From the cell containing the given text, extract its center point as (X, Y) coordinate. 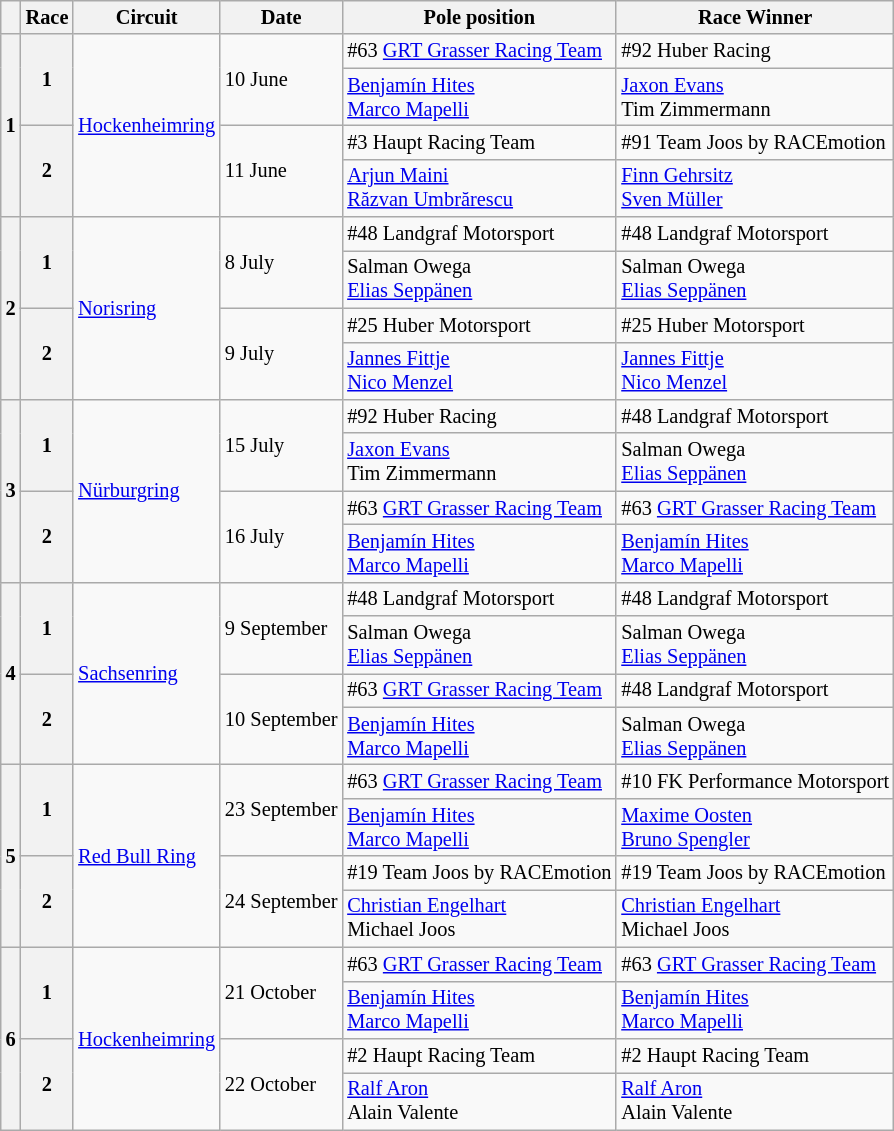
Nürburgring (146, 490)
24 September (281, 902)
Sachsenring (146, 674)
23 September (281, 810)
10 September (281, 718)
Date (281, 17)
Red Bull Ring (146, 856)
Norisring (146, 308)
Circuit (146, 17)
Race (48, 17)
16 July (281, 536)
Arjun Maini Răzvan Umbrărescu (479, 188)
5 (11, 856)
#10 FK Performance Motorsport (755, 781)
21 October (281, 992)
#3 Haupt Racing Team (479, 142)
9 July (281, 354)
3 (11, 490)
Race Winner (755, 17)
11 June (281, 170)
Finn Gehrsitz Sven Müller (755, 188)
Maxime Oosten Bruno Spengler (755, 827)
Pole position (479, 17)
#91 Team Joos by RACEmotion (755, 142)
6 (11, 1038)
4 (11, 674)
10 June (281, 80)
22 October (281, 1084)
8 July (281, 262)
15 July (281, 444)
9 September (281, 628)
